Scan for the cell matching the given text and deliver its (x, y) coordinate at center. 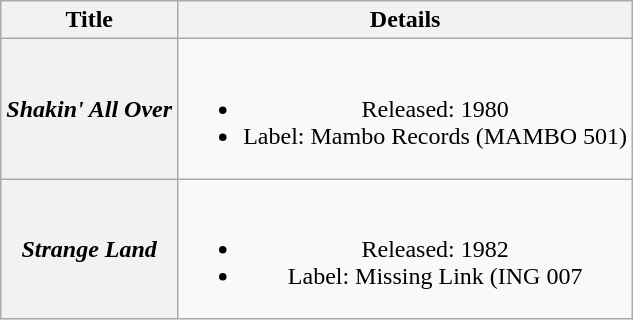
Released: 1982Label: Missing Link (ING 007 (406, 249)
Strange Land (90, 249)
Shakin' All Over (90, 109)
Title (90, 20)
Details (406, 20)
Released: 1980Label: Mambo Records (MAMBO 501) (406, 109)
